For the text-containing cell, return its midpoint in [x, y] coordinate format. 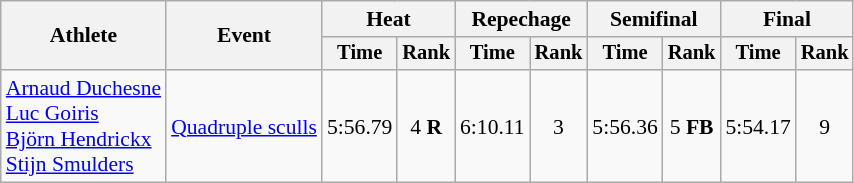
5:56.36 [624, 126]
Repechage [521, 19]
Event [244, 36]
6:10.11 [492, 126]
Athlete [84, 36]
5:56.79 [360, 126]
9 [825, 126]
Semifinal [654, 19]
5:54.17 [758, 126]
Arnaud DuchesneLuc GoirisBjörn HendrickxStijn Smulders [84, 126]
5 FB [692, 126]
4 R [426, 126]
Quadruple sculls [244, 126]
3 [559, 126]
Final [786, 19]
Heat [388, 19]
